Provide the [X, Y] coordinate of the cell's center where the given text is located.  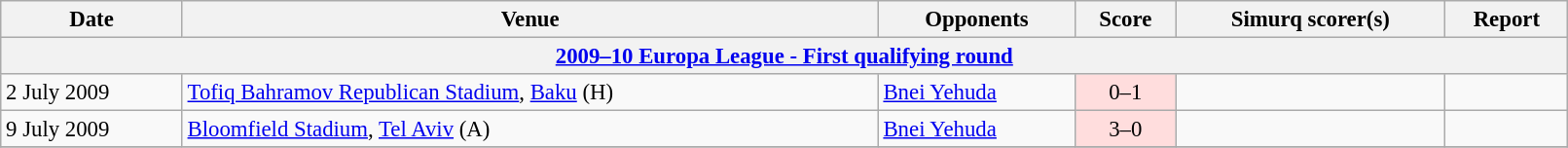
Date [91, 19]
Venue [529, 19]
Opponents [977, 19]
0–1 [1125, 92]
Report [1507, 19]
2009–10 Europa League - First qualifying round [784, 56]
Simurq scorer(s) [1310, 19]
3–0 [1125, 129]
Tofiq Bahramov Republican Stadium, Baku (H) [529, 92]
Score [1125, 19]
9 July 2009 [91, 129]
Bloomfield Stadium, Tel Aviv (A) [529, 129]
2 July 2009 [91, 92]
